Locate the cell with the specified text and output its [x, y] center coordinate. 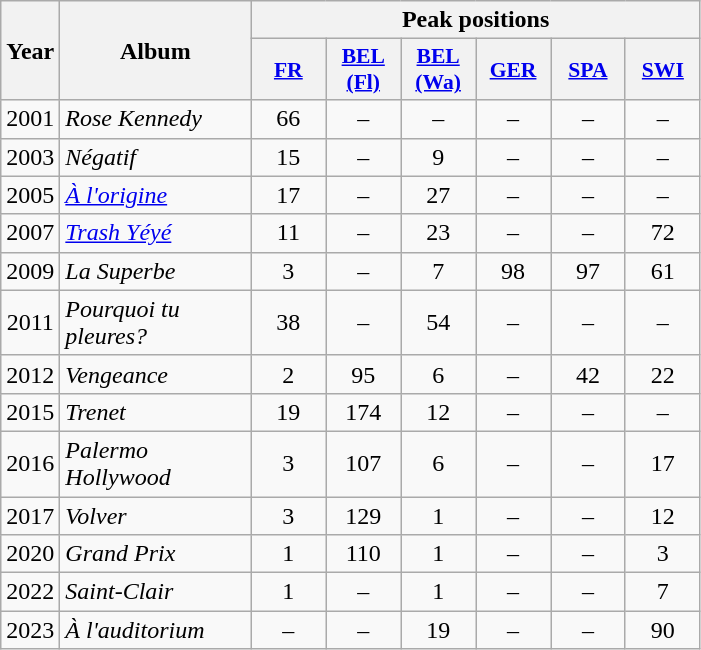
Volver [156, 515]
SPA [588, 70]
GER [514, 70]
Trenet [156, 412]
À l'origine [156, 195]
Négatif [156, 157]
15 [288, 157]
95 [364, 374]
SWI [662, 70]
Grand Prix [156, 554]
2001 [30, 119]
Year [30, 50]
22 [662, 374]
2009 [30, 271]
Peak positions [476, 20]
BEL (Wa) [438, 70]
110 [364, 554]
Pourquoi tu pleures? [156, 322]
23 [438, 233]
27 [438, 195]
2016 [30, 464]
2017 [30, 515]
61 [662, 271]
Trash Yéyé [156, 233]
2012 [30, 374]
174 [364, 412]
2020 [30, 554]
2022 [30, 592]
Rose Kennedy [156, 119]
2011 [30, 322]
2007 [30, 233]
Vengeance [156, 374]
66 [288, 119]
2015 [30, 412]
54 [438, 322]
107 [364, 464]
129 [364, 515]
90 [662, 630]
2003 [30, 157]
À l'auditorium [156, 630]
42 [588, 374]
BEL (Fl) [364, 70]
11 [288, 233]
Saint-Clair [156, 592]
9 [438, 157]
38 [288, 322]
72 [662, 233]
Palermo Hollywood [156, 464]
2 [288, 374]
2023 [30, 630]
FR [288, 70]
Album [156, 50]
La Superbe [156, 271]
97 [588, 271]
2005 [30, 195]
98 [514, 271]
